For the text-containing cell, return its midpoint in (x, y) coordinate format. 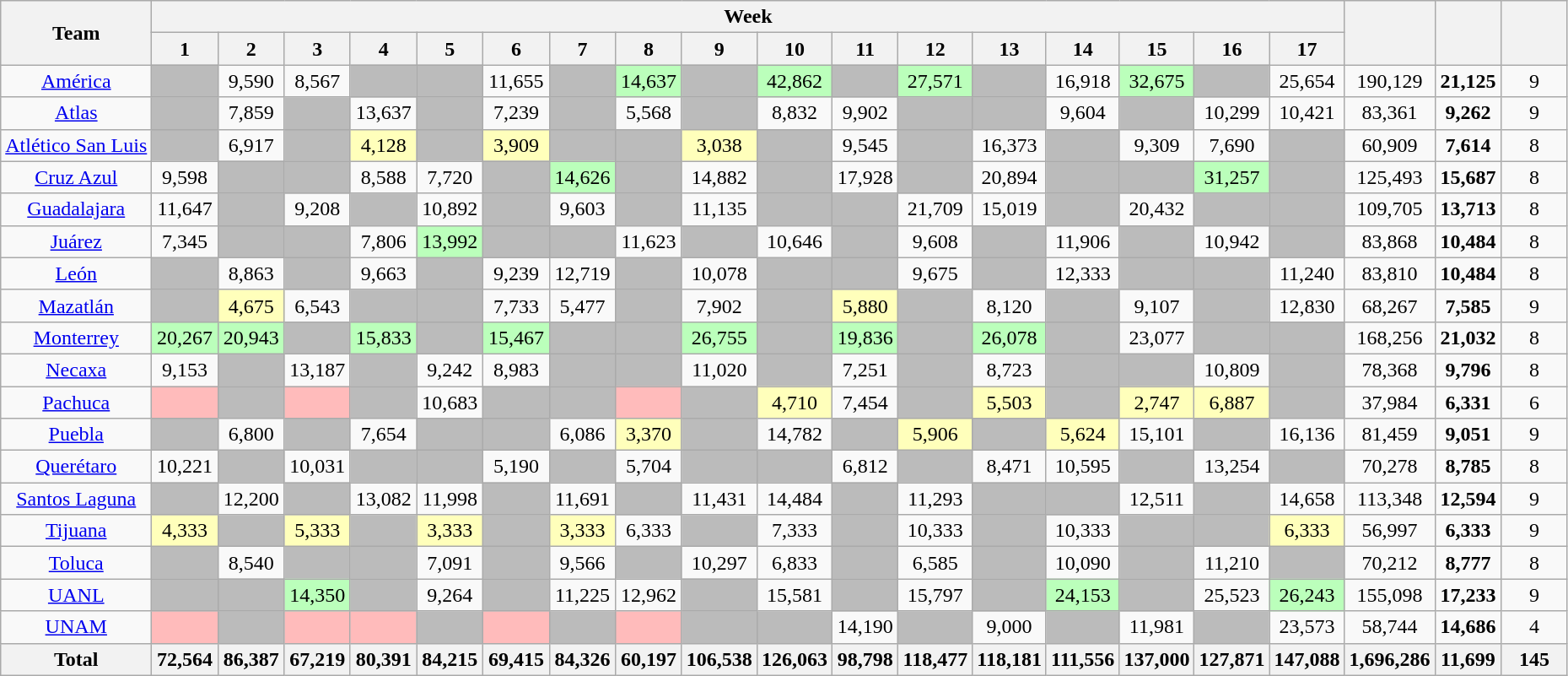
14,626 (582, 177)
14,882 (719, 177)
5,477 (582, 306)
12 (935, 49)
9,242 (450, 370)
70,278 (1390, 467)
42,862 (795, 81)
León (76, 273)
11,225 (582, 595)
83,868 (1390, 241)
127,871 (1231, 659)
América (76, 81)
8,832 (795, 113)
7,091 (450, 563)
Cruz Azul (76, 177)
1 (186, 49)
12,830 (1307, 306)
126,063 (795, 659)
56,997 (1390, 531)
6,887 (1231, 403)
9,590 (251, 81)
13,082 (383, 499)
25,523 (1231, 595)
Team (76, 33)
8,588 (383, 177)
12,511 (1157, 499)
155,098 (1390, 595)
11,135 (719, 209)
Monterrey (76, 338)
5 (450, 49)
10,078 (719, 273)
9,208 (317, 209)
11,906 (1082, 241)
7,345 (186, 241)
6,917 (251, 145)
17,233 (1468, 595)
11,655 (516, 81)
15,467 (516, 338)
10,221 (186, 467)
145 (1535, 659)
7,733 (516, 306)
Querétaro (76, 467)
190,129 (1390, 81)
5,704 (649, 467)
9,545 (865, 145)
7,333 (795, 531)
27,571 (935, 81)
20,894 (1010, 177)
9,598 (186, 177)
4,675 (251, 306)
11,998 (450, 499)
7 (582, 49)
7,806 (383, 241)
14,190 (865, 627)
Santos Laguna (76, 499)
137,000 (1157, 659)
11,699 (1468, 659)
10,892 (450, 209)
6,800 (251, 435)
81,459 (1390, 435)
6,812 (865, 467)
6,585 (935, 563)
15,797 (935, 595)
Guadalajara (76, 209)
17,928 (865, 177)
9,262 (1468, 113)
3 (317, 49)
58,744 (1390, 627)
11,647 (186, 209)
3,370 (649, 435)
14,637 (649, 81)
83,810 (1390, 273)
7,654 (383, 435)
12,594 (1468, 499)
14 (1082, 49)
9,309 (1157, 145)
7,251 (865, 370)
60,909 (1390, 145)
113,348 (1390, 499)
6,086 (582, 435)
11,240 (1307, 273)
37,984 (1390, 403)
Toluca (76, 563)
11,691 (582, 499)
13,713 (1468, 209)
Total (76, 659)
15,019 (1010, 209)
60,197 (649, 659)
10,595 (1082, 467)
7,614 (1468, 145)
14,350 (317, 595)
6,543 (317, 306)
14,686 (1468, 627)
6,833 (795, 563)
84,326 (582, 659)
3,909 (516, 145)
11,293 (935, 499)
13,992 (450, 241)
11,210 (1231, 563)
15,833 (383, 338)
2,747 (1157, 403)
9,604 (1082, 113)
13 (1010, 49)
Week (748, 17)
19,836 (865, 338)
23,077 (1157, 338)
24,153 (1082, 595)
Pachuca (76, 403)
15,687 (1468, 177)
23,573 (1307, 627)
Tijuana (76, 531)
21,125 (1468, 81)
9,663 (383, 273)
8,723 (1010, 370)
Necaxa (76, 370)
13,254 (1231, 467)
5,333 (317, 531)
80,391 (383, 659)
10 (795, 49)
9,107 (1157, 306)
9,264 (450, 595)
21,709 (935, 209)
84,215 (450, 659)
11,981 (1157, 627)
UANL (76, 595)
72,564 (186, 659)
147,088 (1307, 659)
8,983 (516, 370)
86,387 (251, 659)
14,484 (795, 499)
13,637 (383, 113)
16,918 (1082, 81)
10,299 (1231, 113)
8,471 (1010, 467)
32,675 (1157, 81)
5,503 (1010, 403)
4,710 (795, 403)
16,136 (1307, 435)
168,256 (1390, 338)
7,690 (1231, 145)
12,200 (251, 499)
9,902 (865, 113)
UNAM (76, 627)
Puebla (76, 435)
10,090 (1082, 563)
12,962 (649, 595)
15,581 (795, 595)
11,020 (719, 370)
111,556 (1082, 659)
5,568 (649, 113)
Juárez (76, 241)
Atlético San Luis (76, 145)
10,421 (1307, 113)
7,720 (450, 177)
13,187 (317, 370)
9,153 (186, 370)
7,239 (516, 113)
83,361 (1390, 113)
11,431 (719, 499)
25,654 (1307, 81)
9,566 (582, 563)
7,585 (1468, 306)
5,880 (865, 306)
26,078 (1010, 338)
10,683 (450, 403)
6,331 (1468, 403)
7,454 (865, 403)
11,623 (649, 241)
5,190 (516, 467)
26,755 (719, 338)
11 (865, 49)
70,212 (1390, 563)
2 (251, 49)
7,859 (251, 113)
7,902 (719, 306)
5,906 (935, 435)
5,624 (1082, 435)
12,333 (1082, 273)
1,696,286 (1390, 659)
125,493 (1390, 177)
12,719 (582, 273)
9,675 (935, 273)
Atlas (76, 113)
4,333 (186, 531)
9,000 (1010, 627)
14,658 (1307, 499)
16,373 (1010, 145)
8,567 (317, 81)
9,603 (582, 209)
10,297 (719, 563)
8,540 (251, 563)
4,128 (383, 145)
10,809 (1231, 370)
15 (1157, 49)
21,032 (1468, 338)
68,267 (1390, 306)
9,051 (1468, 435)
15,101 (1157, 435)
3,038 (719, 145)
Mazatlán (76, 306)
31,257 (1231, 177)
10,031 (317, 467)
10,942 (1231, 241)
8,120 (1010, 306)
8,785 (1468, 467)
14,782 (795, 435)
69,415 (516, 659)
20,432 (1157, 209)
20,943 (251, 338)
118,181 (1010, 659)
118,477 (935, 659)
98,798 (865, 659)
16 (1231, 49)
8,777 (1468, 563)
78,368 (1390, 370)
109,705 (1390, 209)
9,608 (935, 241)
106,538 (719, 659)
26,243 (1307, 595)
9,796 (1468, 370)
9,239 (516, 273)
67,219 (317, 659)
17 (1307, 49)
20,267 (186, 338)
8,863 (251, 273)
10,646 (795, 241)
